Return the (X, Y) coordinate for the center point of the cell that contains the specified text.  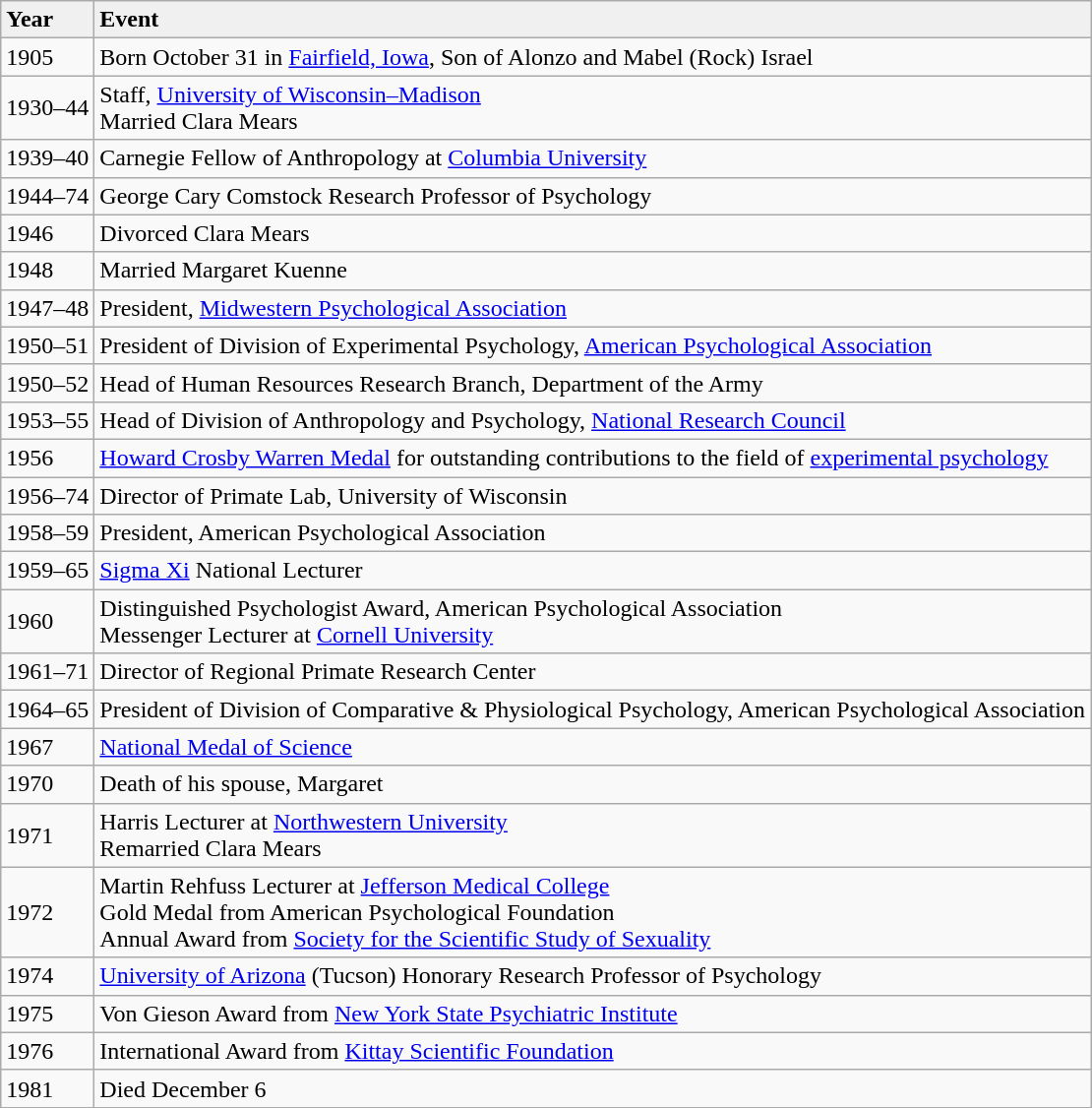
1950–51 (47, 345)
1970 (47, 784)
Born October 31 in Fairfield, Iowa, Son of Alonzo and Mabel (Rock) Israel (592, 57)
President of Division of Experimental Psychology, American Psychological Association (592, 345)
1972 (47, 912)
President of Division of Comparative & Physiological Psychology, American Psychological Association (592, 709)
George Cary Comstock Research Professor of Psychology (592, 196)
Carnegie Fellow of Anthropology at Columbia University (592, 158)
1956–74 (47, 495)
Divorced Clara Mears (592, 233)
Sigma Xi National Lecturer (592, 571)
1944–74 (47, 196)
Year (47, 20)
President, Midwestern Psychological Association (592, 308)
1950–52 (47, 383)
1953–55 (47, 420)
1905 (47, 57)
Event (592, 20)
Harris Lecturer at Northwestern UniversityRemarried Clara Mears (592, 834)
1967 (47, 747)
1975 (47, 1014)
National Medal of Science (592, 747)
1976 (47, 1051)
1948 (47, 271)
1946 (47, 233)
University of Arizona (Tucson) Honorary Research Professor of Psychology (592, 976)
1947–48 (47, 308)
Head of Division of Anthropology and Psychology, National Research Council (592, 420)
1959–65 (47, 571)
1960 (47, 622)
Director of Regional Primate Research Center (592, 672)
Staff, University of Wisconsin–MadisonMarried Clara Mears (592, 108)
Death of his spouse, Margaret (592, 784)
Distinguished Psychologist Award, American Psychological AssociationMessenger Lecturer at Cornell University (592, 622)
1961–71 (47, 672)
Director of Primate Lab, University of Wisconsin (592, 495)
International Award from Kittay Scientific Foundation (592, 1051)
Died December 6 (592, 1088)
President, American Psychological Association (592, 533)
1971 (47, 834)
Von Gieson Award from New York State Psychiatric Institute (592, 1014)
1974 (47, 976)
1930–44 (47, 108)
Howard Crosby Warren Medal for outstanding contributions to the field of experimental psychology (592, 458)
1964–65 (47, 709)
1958–59 (47, 533)
Head of Human Resources Research Branch, Department of the Army (592, 383)
1981 (47, 1088)
1939–40 (47, 158)
1956 (47, 458)
Married Margaret Kuenne (592, 271)
